Determine the [x, y] coordinate at the center of the cell enclosing the given text.  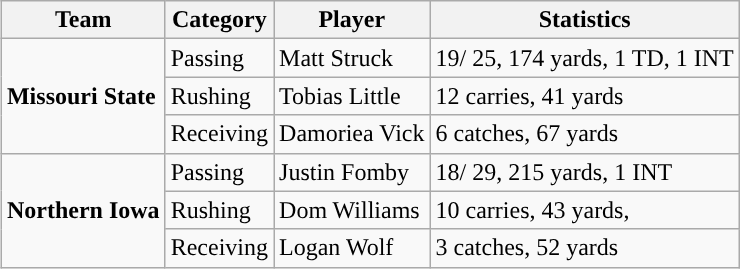
Statistics [584, 20]
18/ 29, 215 yards, 1 INT [584, 172]
19/ 25, 174 yards, 1 TD, 1 INT [584, 58]
Player [352, 20]
Dom Williams [352, 210]
Damoriea Vick [352, 134]
Category [219, 20]
Northern Iowa [83, 210]
3 catches, 52 yards [584, 248]
12 carries, 41 yards [584, 96]
6 catches, 67 yards [584, 134]
Matt Struck [352, 58]
Justin Fomby [352, 172]
Logan Wolf [352, 248]
Tobias Little [352, 96]
10 carries, 43 yards, [584, 210]
Missouri State [83, 96]
Team [83, 20]
